Return (X, Y) of the center of cell containing provided text 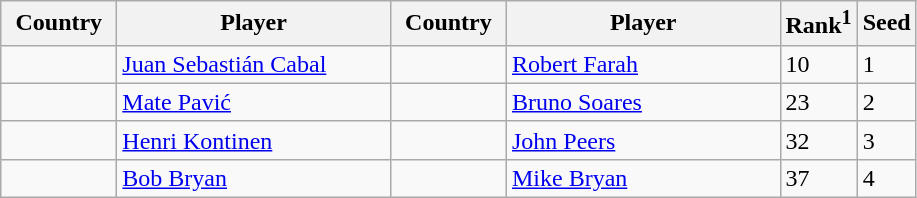
37 (818, 178)
Seed (886, 24)
John Peers (643, 140)
10 (818, 64)
Robert Farah (643, 64)
2 (886, 102)
Bob Bryan (254, 178)
Mike Bryan (643, 178)
Rank1 (818, 24)
4 (886, 178)
1 (886, 64)
Bruno Soares (643, 102)
Juan Sebastián Cabal (254, 64)
Henri Kontinen (254, 140)
23 (818, 102)
Mate Pavić (254, 102)
32 (818, 140)
3 (886, 140)
